Extract the (x, y) coordinate from the center of the cell holding the provided text.  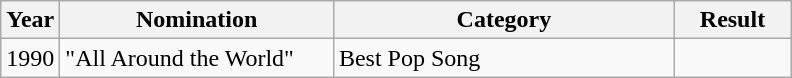
1990 (30, 58)
"All Around the World" (197, 58)
Category (504, 20)
Best Pop Song (504, 58)
Result (732, 20)
Year (30, 20)
Nomination (197, 20)
